Return the [X, Y] coordinate for the center point of the cell that contains the specified text.  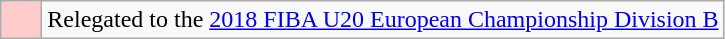
Relegated to the 2018 FIBA U20 European Championship Division B [383, 20]
